From the cell containing the given text, extract its center point as (x, y) coordinate. 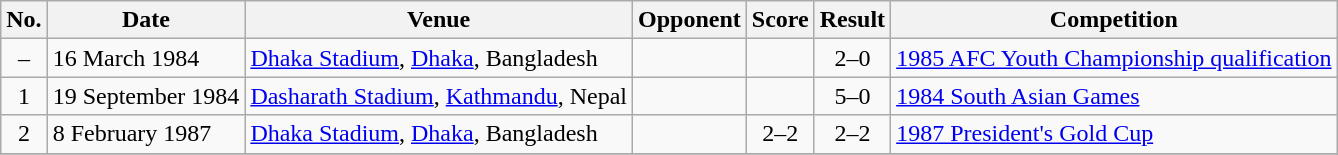
1985 AFC Youth Championship qualification (1114, 58)
2–0 (852, 58)
Opponent (690, 20)
Result (852, 20)
Dasharath Stadium, Kathmandu, Nepal (439, 96)
1987 President's Gold Cup (1114, 134)
1 (24, 96)
1984 South Asian Games (1114, 96)
2 (24, 134)
Venue (439, 20)
5–0 (852, 96)
Competition (1114, 20)
No. (24, 20)
19 September 1984 (146, 96)
16 March 1984 (146, 58)
Score (780, 20)
– (24, 58)
8 February 1987 (146, 134)
Date (146, 20)
